Provide the [X, Y] coordinate of the cell's center where the given text is located.  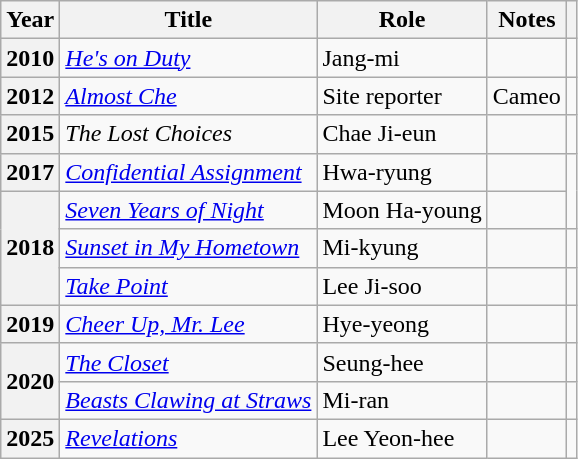
2025 [30, 438]
Jang-mi [402, 58]
Moon Ha-young [402, 210]
Lee Ji-soo [402, 286]
2015 [30, 134]
Role [402, 20]
2018 [30, 248]
Beasts Clawing at Straws [188, 400]
The Lost Choices [188, 134]
Mi-kyung [402, 248]
Take Point [188, 286]
Cheer Up, Mr. Lee [188, 324]
Confidential Assignment [188, 172]
Revelations [188, 438]
Hye-yeong [402, 324]
2017 [30, 172]
2012 [30, 96]
Title [188, 20]
Notes [526, 20]
Site reporter [402, 96]
Hwa-ryung [402, 172]
2010 [30, 58]
Cameo [526, 96]
He's on Duty [188, 58]
2020 [30, 381]
Seven Years of Night [188, 210]
Year [30, 20]
Seung-hee [402, 362]
The Closet [188, 362]
Chae Ji-eun [402, 134]
Lee Yeon-hee [402, 438]
2019 [30, 324]
Sunset in My Hometown [188, 248]
Mi-ran [402, 400]
Almost Che [188, 96]
